From the cell containing the given text, extract its center point as (X, Y) coordinate. 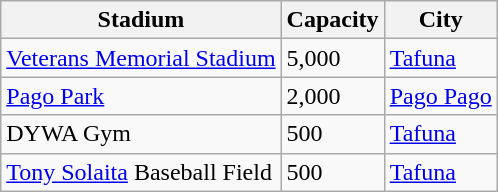
Pago Pago (440, 96)
Capacity (332, 20)
Pago Park (141, 96)
City (440, 20)
Veterans Memorial Stadium (141, 58)
DYWA Gym (141, 134)
5,000 (332, 58)
Tony Solaita Baseball Field (141, 172)
2,000 (332, 96)
Stadium (141, 20)
